Provide the (x, y) coordinate of the cell's center where the given text is located.  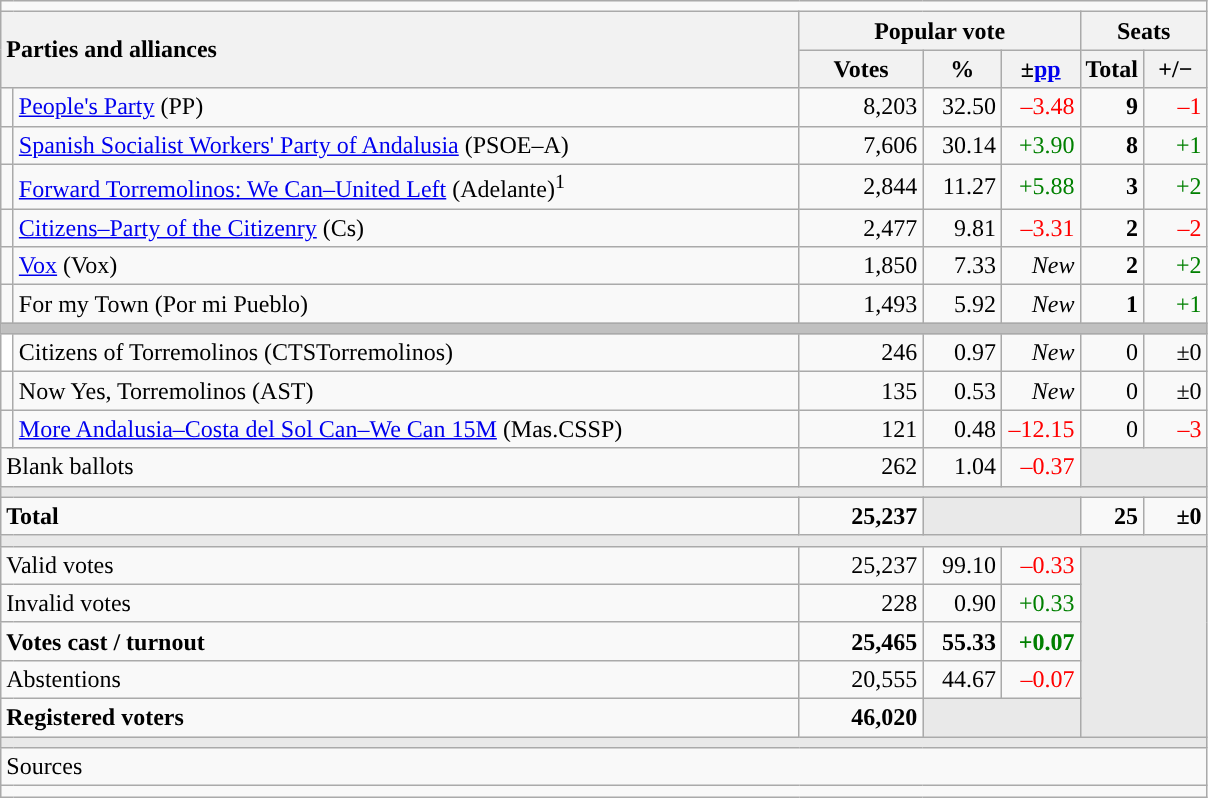
People's Party (PP) (406, 107)
+5.88 (1040, 186)
–3.48 (1040, 107)
99.10 (962, 565)
Parties and alliances (400, 50)
0.90 (962, 603)
% (962, 69)
Blank ballots (400, 467)
11.27 (962, 186)
5.92 (962, 304)
25 (1112, 516)
More Andalusia–Costa del Sol Can–We Can 15M (Mas.CSSP) (406, 429)
–12.15 (1040, 429)
1 (1112, 304)
–0.07 (1040, 679)
44.67 (962, 679)
Citizens of Torremolinos (CTSTorremolinos) (406, 353)
Registered voters (400, 718)
Votes cast / turnout (400, 641)
55.33 (962, 641)
8 (1112, 145)
Popular vote (940, 31)
0.48 (962, 429)
–0.33 (1040, 565)
For my Town (Por mi Pueblo) (406, 304)
Sources (604, 767)
1.04 (962, 467)
–3.31 (1040, 228)
30.14 (962, 145)
Votes (861, 69)
228 (861, 603)
246 (861, 353)
121 (861, 429)
7.33 (962, 266)
Invalid votes (400, 603)
9.81 (962, 228)
1,850 (861, 266)
Seats (1144, 31)
Citizens–Party of the Citizenry (Cs) (406, 228)
–3 (1176, 429)
Now Yes, Torremolinos (AST) (406, 391)
Abstentions (400, 679)
Forward Torremolinos: We Can–United Left (Adelante)1 (406, 186)
32.50 (962, 107)
–1 (1176, 107)
±pp (1040, 69)
7,606 (861, 145)
0.97 (962, 353)
3 (1112, 186)
+0.33 (1040, 603)
–0.37 (1040, 467)
25,465 (861, 641)
2,477 (861, 228)
135 (861, 391)
Vox (Vox) (406, 266)
1,493 (861, 304)
46,020 (861, 718)
+/− (1176, 69)
8,203 (861, 107)
9 (1112, 107)
–2 (1176, 228)
2,844 (861, 186)
+3.90 (1040, 145)
Spanish Socialist Workers' Party of Andalusia (PSOE–A) (406, 145)
20,555 (861, 679)
+0.07 (1040, 641)
262 (861, 467)
Valid votes (400, 565)
0.53 (962, 391)
